Return (x, y) of the center of cell containing provided text 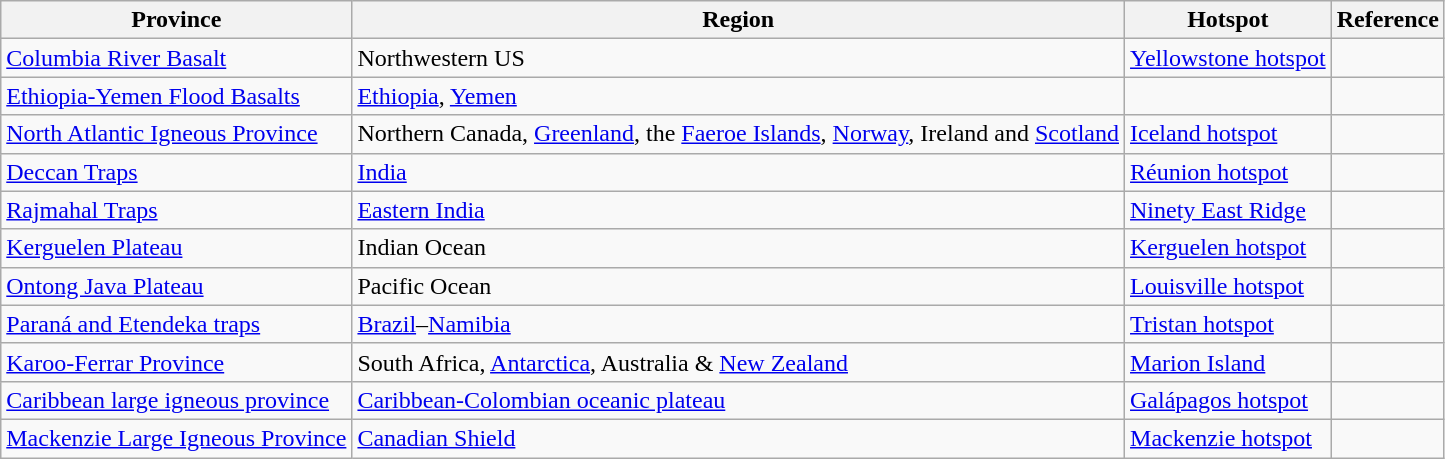
India (738, 172)
Columbia River Basalt (176, 58)
Galápagos hotspot (1228, 400)
Caribbean-Colombian oceanic plateau (738, 400)
Indian Ocean (738, 248)
Caribbean large igneous province (176, 400)
Paraná and Etendeka traps (176, 324)
Pacific Ocean (738, 286)
Ninety East Ridge (1228, 210)
Eastern India (738, 210)
Deccan Traps (176, 172)
Karoo-Ferrar Province (176, 362)
Louisville hotspot (1228, 286)
Reference (1388, 20)
Ontong Java Plateau (176, 286)
Marion Island (1228, 362)
Iceland hotspot (1228, 134)
Region (738, 20)
Northern Canada, Greenland, the Faeroe Islands, Norway, Ireland and Scotland (738, 134)
Tristan hotspot (1228, 324)
Mackenzie Large Igneous Province (176, 438)
Province (176, 20)
Ethiopia-Yemen Flood Basalts (176, 96)
Ethiopia, Yemen (738, 96)
Yellowstone hotspot (1228, 58)
South Africa, Antarctica, Australia & New Zealand (738, 362)
Rajmahal Traps (176, 210)
Hotspot (1228, 20)
Réunion hotspot (1228, 172)
Brazil–Namibia (738, 324)
Mackenzie hotspot (1228, 438)
North Atlantic Igneous Province (176, 134)
Canadian Shield (738, 438)
Northwestern US (738, 58)
Kerguelen Plateau (176, 248)
Kerguelen hotspot (1228, 248)
